Capture the cell that displays the provided text and extract its (X, Y) central coordinate. 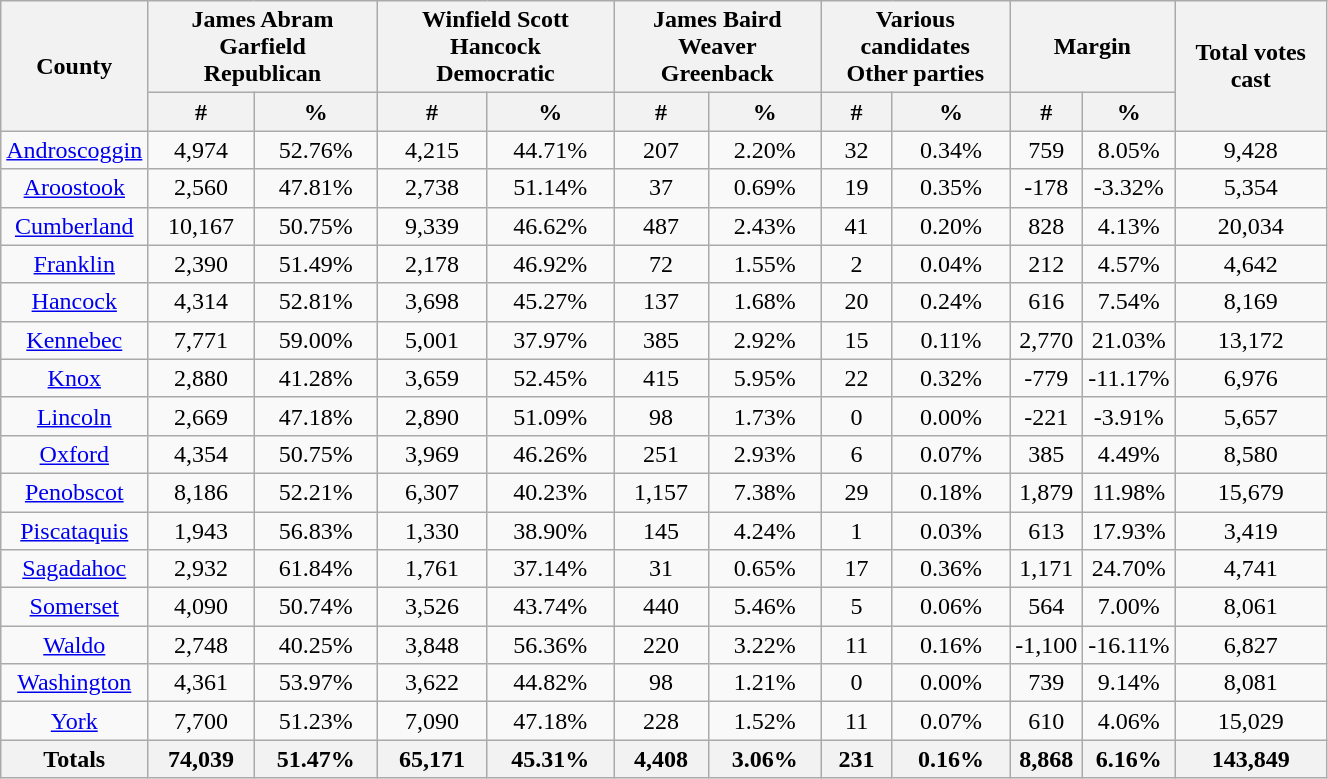
7,090 (432, 721)
Cumberland (74, 226)
24.70% (1129, 569)
York (74, 721)
0.35% (950, 188)
0.11% (950, 340)
20 (857, 302)
56.83% (316, 531)
4,974 (201, 150)
50.74% (316, 607)
5,001 (432, 340)
32 (857, 150)
-1,100 (1046, 645)
3,419 (1251, 531)
0.69% (764, 188)
5 (857, 607)
41 (857, 226)
Winfield Scott HancockDemocratic (495, 47)
739 (1046, 683)
44.82% (550, 683)
47.81% (316, 188)
51.09% (550, 416)
Sagadahoc (74, 569)
7,771 (201, 340)
22 (857, 378)
4,314 (201, 302)
6 (857, 454)
Washington (74, 683)
4,354 (201, 454)
Various candidatesOther parties (916, 47)
3,622 (432, 683)
4.13% (1129, 226)
6,827 (1251, 645)
15 (857, 340)
2,669 (201, 416)
46.26% (550, 454)
4,642 (1251, 264)
7.38% (764, 492)
0.24% (950, 302)
231 (857, 759)
8,868 (1046, 759)
4.06% (1129, 721)
610 (1046, 721)
56.36% (550, 645)
2,932 (201, 569)
-3.32% (1129, 188)
Oxford (74, 454)
1,157 (662, 492)
3.22% (764, 645)
-178 (1046, 188)
6.16% (1129, 759)
4,361 (201, 683)
2,738 (432, 188)
43.74% (550, 607)
74,039 (201, 759)
564 (1046, 607)
1,171 (1046, 569)
59.00% (316, 340)
-11.17% (1129, 378)
15,679 (1251, 492)
45.31% (550, 759)
6,976 (1251, 378)
38.90% (550, 531)
4.49% (1129, 454)
3,969 (432, 454)
0.32% (950, 378)
37 (662, 188)
51.47% (316, 759)
Total votes cast (1251, 66)
8,186 (201, 492)
8,580 (1251, 454)
2.43% (764, 226)
46.62% (550, 226)
4,090 (201, 607)
4.57% (1129, 264)
0.03% (950, 531)
17 (857, 569)
0.36% (950, 569)
1,330 (432, 531)
45.27% (550, 302)
2,560 (201, 188)
41.28% (316, 378)
29 (857, 492)
1,943 (201, 531)
3,526 (432, 607)
2.92% (764, 340)
Hancock (74, 302)
4.24% (764, 531)
James Baird WeaverGreenback (718, 47)
Lincoln (74, 416)
52.21% (316, 492)
53.97% (316, 683)
0.20% (950, 226)
Penobscot (74, 492)
137 (662, 302)
6,307 (432, 492)
613 (1046, 531)
2,178 (432, 264)
11.98% (1129, 492)
52.81% (316, 302)
-16.11% (1129, 645)
8,081 (1251, 683)
-779 (1046, 378)
21.03% (1129, 340)
9.14% (1129, 683)
143,849 (1251, 759)
8,169 (1251, 302)
31 (662, 569)
415 (662, 378)
Margin (1092, 47)
Knox (74, 378)
37.14% (550, 569)
2,880 (201, 378)
Totals (74, 759)
0.65% (764, 569)
4,741 (1251, 569)
5.95% (764, 378)
220 (662, 645)
1 (857, 531)
1.73% (764, 416)
5.46% (764, 607)
2,390 (201, 264)
Piscataquis (74, 531)
1.52% (764, 721)
2.20% (764, 150)
1.68% (764, 302)
228 (662, 721)
10,167 (201, 226)
46.92% (550, 264)
-3.91% (1129, 416)
440 (662, 607)
3.06% (764, 759)
487 (662, 226)
1,879 (1046, 492)
72 (662, 264)
9,339 (432, 226)
61.84% (316, 569)
145 (662, 531)
2,890 (432, 416)
7.00% (1129, 607)
8.05% (1129, 150)
40.23% (550, 492)
0.34% (950, 150)
40.25% (316, 645)
2,770 (1046, 340)
759 (1046, 150)
3,698 (432, 302)
0.04% (950, 264)
County (74, 66)
2 (857, 264)
James Abram GarfieldRepublican (262, 47)
1.55% (764, 264)
Waldo (74, 645)
0.06% (950, 607)
9,428 (1251, 150)
52.45% (550, 378)
1,761 (432, 569)
-221 (1046, 416)
51.49% (316, 264)
828 (1046, 226)
65,171 (432, 759)
4,215 (432, 150)
616 (1046, 302)
13,172 (1251, 340)
20,034 (1251, 226)
8,061 (1251, 607)
251 (662, 454)
5,354 (1251, 188)
51.14% (550, 188)
Aroostook (74, 188)
Franklin (74, 264)
Androscoggin (74, 150)
44.71% (550, 150)
52.76% (316, 150)
212 (1046, 264)
2.93% (764, 454)
15,029 (1251, 721)
17.93% (1129, 531)
4,408 (662, 759)
Kennebec (74, 340)
3,659 (432, 378)
37.97% (550, 340)
7.54% (1129, 302)
7,700 (201, 721)
5,657 (1251, 416)
0.18% (950, 492)
3,848 (432, 645)
207 (662, 150)
Somerset (74, 607)
1.21% (764, 683)
2,748 (201, 645)
51.23% (316, 721)
19 (857, 188)
